Determine the (X, Y) coordinate at the center of the cell enclosing the given text.  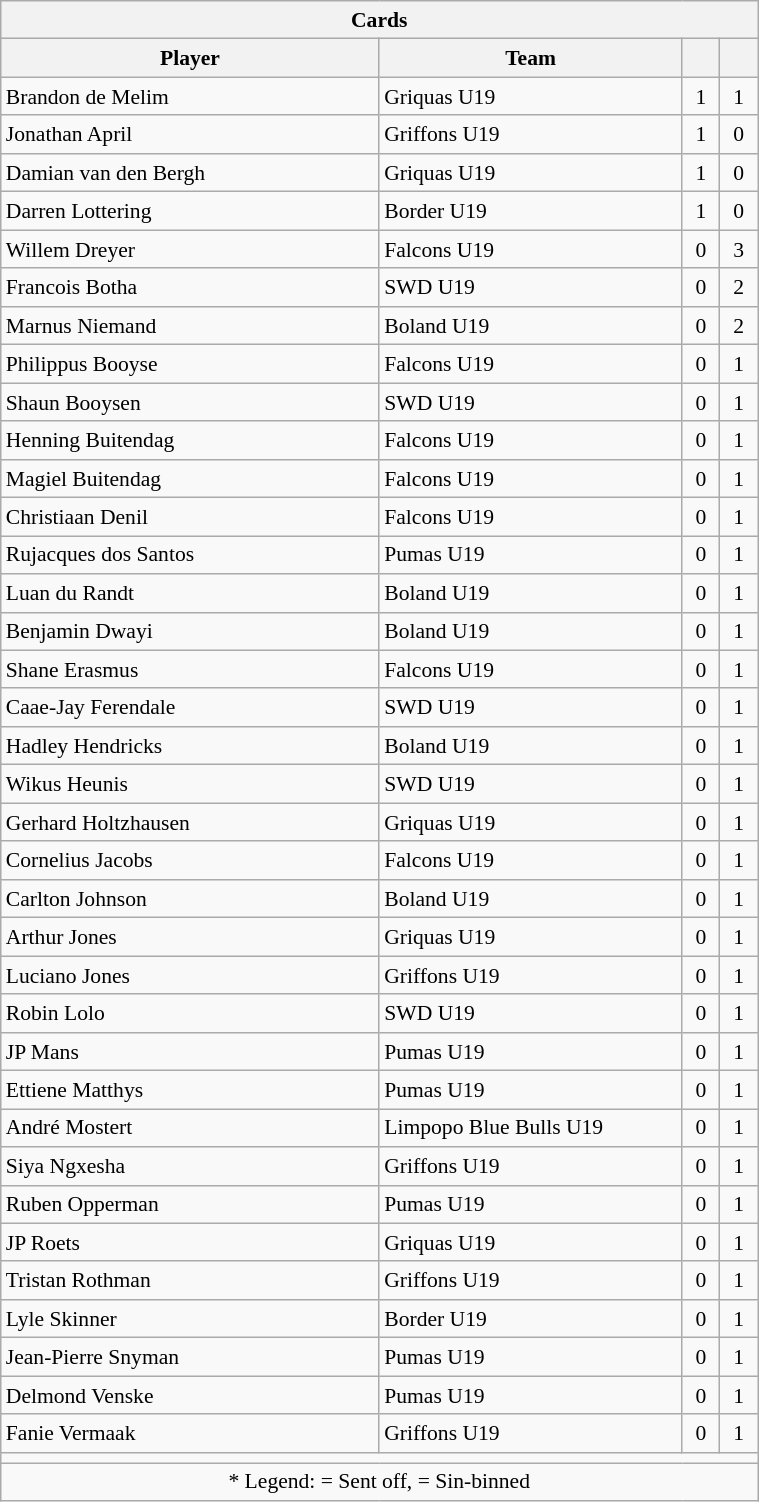
Fanie Vermaak (190, 1434)
Marnus Niemand (190, 326)
JP Roets (190, 1243)
3 (739, 249)
Tristan Rothman (190, 1281)
Philippus Booyse (190, 364)
Limpopo Blue Bulls U19 (530, 1128)
Willem Dreyer (190, 249)
JP Mans (190, 1052)
Siya Ngxesha (190, 1166)
Delmond Venske (190, 1395)
Team (530, 58)
Hadley Hendricks (190, 746)
Damian van den Bergh (190, 173)
Lyle Skinner (190, 1319)
Arthur Jones (190, 937)
Player (190, 58)
Caae-Jay Ferendale (190, 708)
Cards (380, 20)
Benjamin Dwayi (190, 631)
Gerhard Holtzhausen (190, 822)
Jonathan April (190, 135)
Francois Botha (190, 288)
Shaun Booysen (190, 402)
Luciano Jones (190, 975)
Ruben Opperman (190, 1204)
Ettiene Matthys (190, 1090)
Shane Erasmus (190, 670)
Cornelius Jacobs (190, 861)
Carlton Johnson (190, 899)
Magiel Buitendag (190, 479)
Luan du Randt (190, 593)
Jean-Pierre Snyman (190, 1357)
Robin Lolo (190, 1013)
Brandon de Melim (190, 97)
André Mostert (190, 1128)
* Legend: = Sent off, = Sin-binned (380, 1482)
Henning Buitendag (190, 440)
Wikus Heunis (190, 784)
Rujacques dos Santos (190, 555)
Christiaan Denil (190, 517)
Darren Lottering (190, 211)
